Output the (X, Y) coordinate of the center of the cell containing the given text.  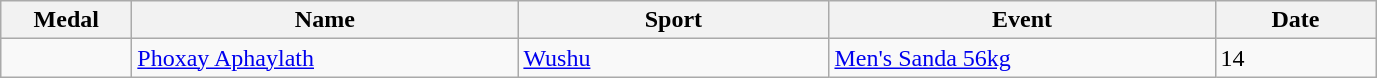
Date (1296, 20)
Event (1022, 20)
14 (1296, 58)
Medal (66, 20)
Wushu (674, 58)
Men's Sanda 56kg (1022, 58)
Phoxay Aphaylath (325, 58)
Name (325, 20)
Sport (674, 20)
